Return [x, y] of the center of cell containing provided text 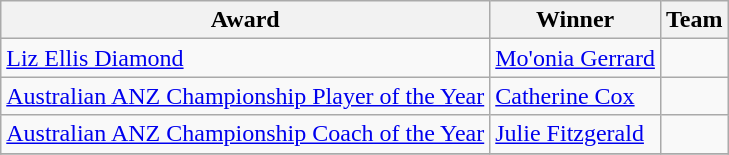
Mo'onia Gerrard [576, 58]
Winner [576, 20]
Australian ANZ Championship Player of the Year [246, 96]
Team [694, 20]
Award [246, 20]
Julie Fitzgerald [576, 134]
Liz Ellis Diamond [246, 58]
Catherine Cox [576, 96]
Australian ANZ Championship Coach of the Year [246, 134]
